Return (x, y) of the center of cell containing provided text 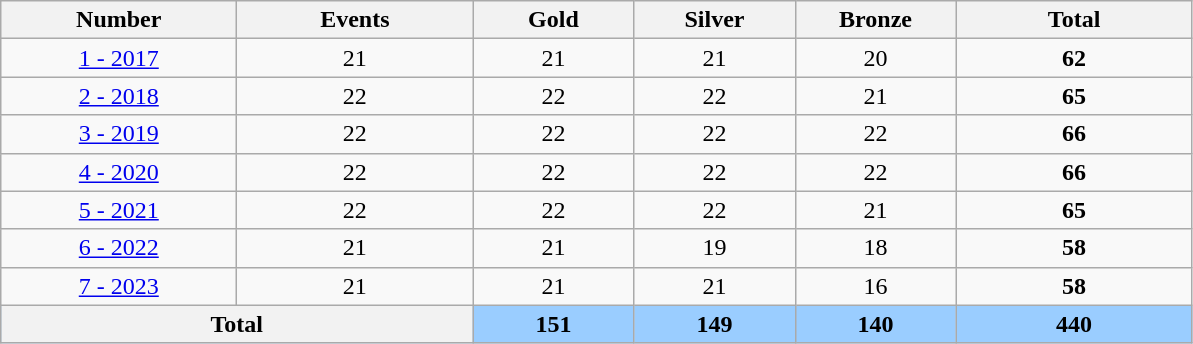
4 - 2020 (119, 172)
19 (714, 248)
62 (1074, 58)
7 - 2023 (119, 286)
Number (119, 20)
Gold (554, 20)
1 - 2017 (119, 58)
20 (876, 58)
16 (876, 286)
6 - 2022 (119, 248)
151 (554, 324)
149 (714, 324)
3 - 2019 (119, 134)
Silver (714, 20)
18 (876, 248)
Events (355, 20)
5 - 2021 (119, 210)
2 - 2018 (119, 96)
140 (876, 324)
440 (1074, 324)
Bronze (876, 20)
